Detect which cell encompasses the target text, then output its [X, Y] center coordinate. 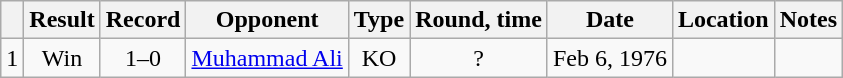
Location [723, 20]
Opponent [267, 20]
Round, time [479, 20]
KO [378, 58]
Result [62, 20]
Feb 6, 1976 [610, 58]
? [479, 58]
Type [378, 20]
Muhammad Ali [267, 58]
1–0 [143, 58]
1 [12, 58]
Win [62, 58]
Notes [808, 20]
Record [143, 20]
Date [610, 20]
